From the cell containing the given text, extract its center point as [X, Y] coordinate. 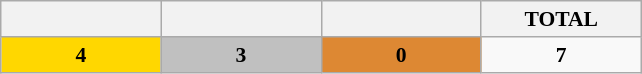
0 [401, 55]
7 [561, 55]
4 [81, 55]
3 [241, 55]
TOTAL [561, 19]
